Search for the cell housing the specified text and yield its (x, y) center coordinate. 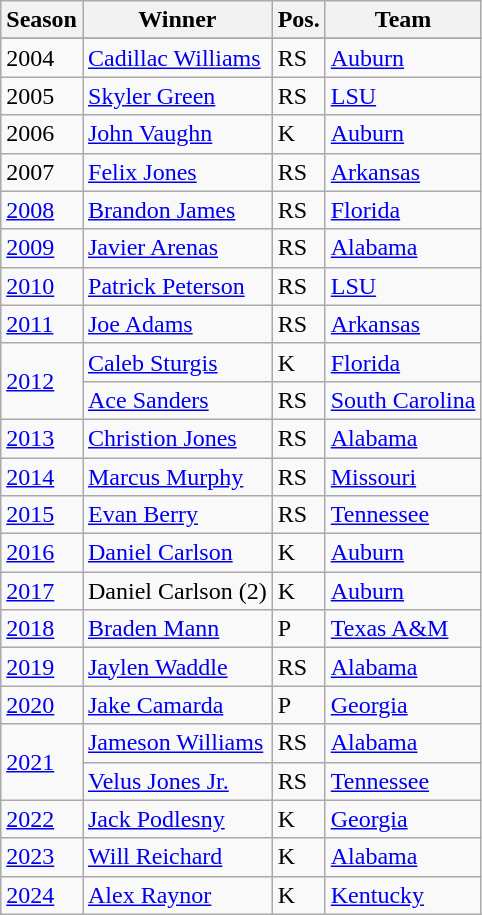
2012 (42, 381)
2024 (42, 895)
Jack Podlesny (177, 819)
South Carolina (403, 400)
2008 (42, 210)
Alex Raynor (177, 895)
Jake Camarda (177, 705)
Missouri (403, 477)
2004 (42, 58)
Joe Adams (177, 324)
2021 (42, 762)
Kentucky (403, 895)
2015 (42, 515)
2013 (42, 438)
2005 (42, 96)
2020 (42, 705)
John Vaughn (177, 134)
2006 (42, 134)
2022 (42, 819)
2010 (42, 286)
Daniel Carlson (2) (177, 591)
Brandon James (177, 210)
Skyler Green (177, 96)
2014 (42, 477)
2019 (42, 667)
Jameson Williams (177, 743)
Braden Mann (177, 629)
Pos. (298, 20)
2011 (42, 324)
Felix Jones (177, 172)
2016 (42, 553)
Jaylen Waddle (177, 667)
Season (42, 20)
Velus Jones Jr. (177, 781)
Caleb Sturgis (177, 362)
Daniel Carlson (177, 553)
Team (403, 20)
Ace Sanders (177, 400)
Cadillac Williams (177, 58)
Texas A&M (403, 629)
2023 (42, 857)
2007 (42, 172)
Marcus Murphy (177, 477)
Christion Jones (177, 438)
Patrick Peterson (177, 286)
Evan Berry (177, 515)
2017 (42, 591)
Javier Arenas (177, 248)
Winner (177, 20)
2009 (42, 248)
Will Reichard (177, 857)
2018 (42, 629)
